Identify which cell holds the provided text, then report its (x, y) central coordinate. 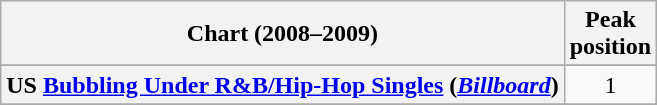
1 (610, 85)
Peakposition (610, 34)
US Bubbling Under R&B/Hip-Hop Singles (Billboard) (282, 85)
Chart (2008–2009) (282, 34)
